Detect which cell encompasses the target text, then output its [X, Y] center coordinate. 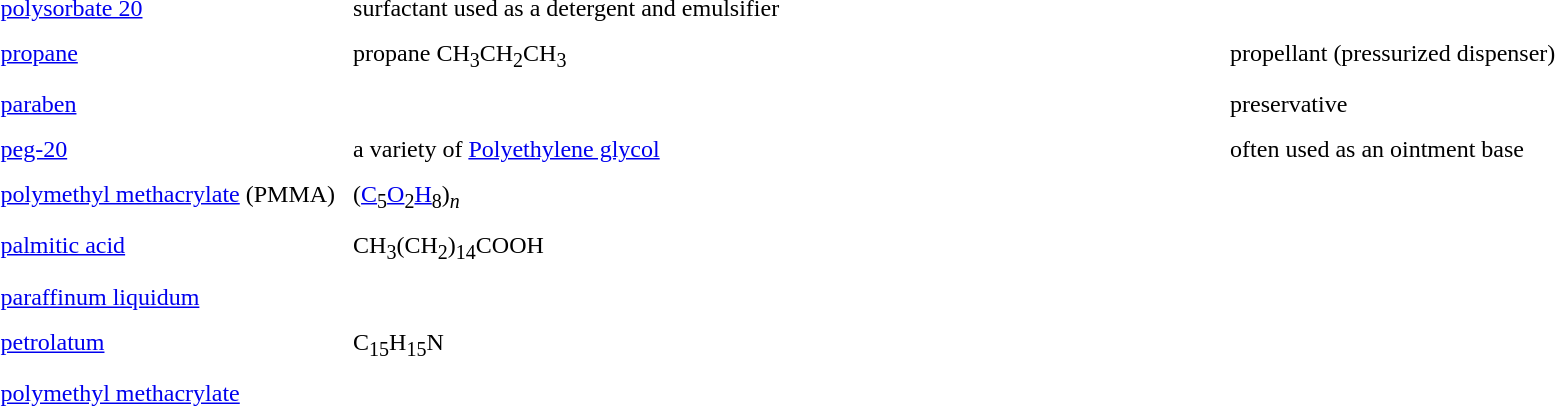
(C5O2H8)n [783, 197]
CH3(CH2)14COOH [783, 249]
a variety of Polyethylene glycol [783, 149]
C15H15N [783, 345]
propane CH3CH2CH3 [783, 56]
